Output the (X, Y) coordinate of the center of the cell containing the given text.  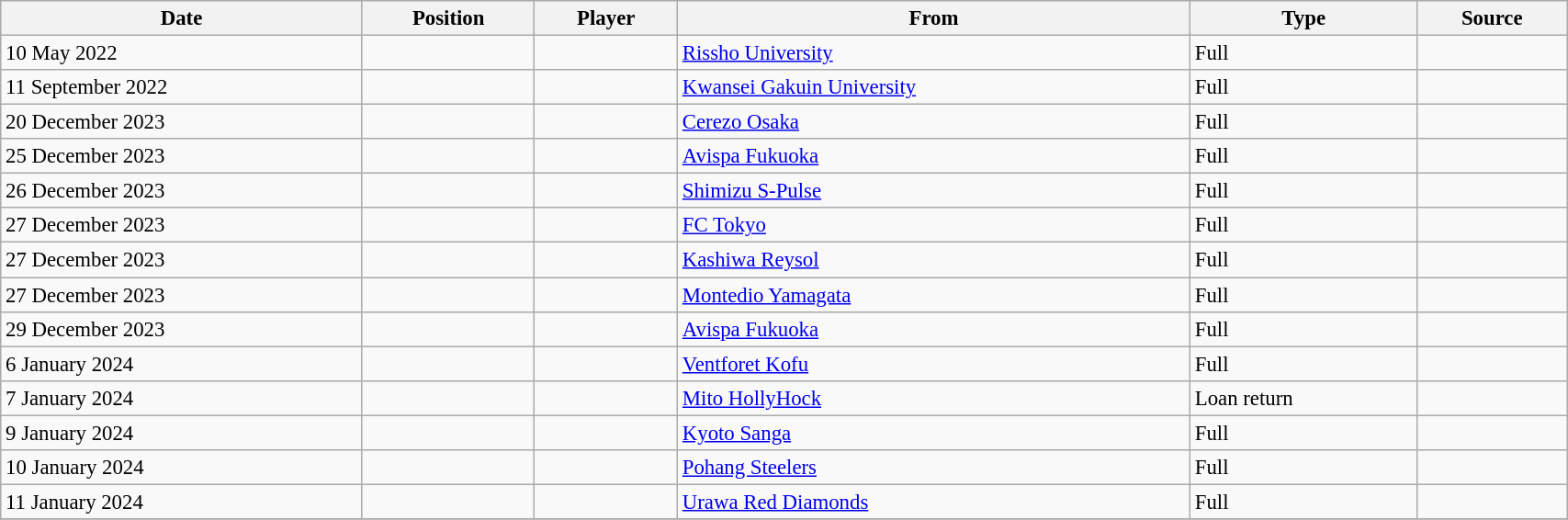
11 September 2022 (182, 87)
Source (1492, 18)
10 January 2024 (182, 468)
Date (182, 18)
Rissho University (934, 53)
Kashiwa Reysol (934, 260)
Kwansei Gakuin University (934, 87)
Pohang Steelers (934, 468)
11 January 2024 (182, 502)
Urawa Red Diamonds (934, 502)
6 January 2024 (182, 364)
10 May 2022 (182, 53)
Cerezo Osaka (934, 122)
9 January 2024 (182, 433)
Ventforet Kofu (934, 364)
26 December 2023 (182, 191)
25 December 2023 (182, 156)
Loan return (1303, 398)
FC Tokyo (934, 225)
7 January 2024 (182, 398)
Mito HollyHock (934, 398)
29 December 2023 (182, 329)
Kyoto Sanga (934, 433)
From (934, 18)
Player (606, 18)
Shimizu S-Pulse (934, 191)
Montedio Yamagata (934, 295)
20 December 2023 (182, 122)
Position (448, 18)
Type (1303, 18)
